Determine the (X, Y) coordinate at the center of the cell enclosing the given text.  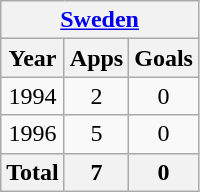
Sweden (100, 20)
Goals (164, 58)
Year (33, 58)
7 (96, 172)
Total (33, 172)
5 (96, 134)
1994 (33, 96)
Apps (96, 58)
2 (96, 96)
1996 (33, 134)
